Capture the cell that displays the provided text and extract its (X, Y) central coordinate. 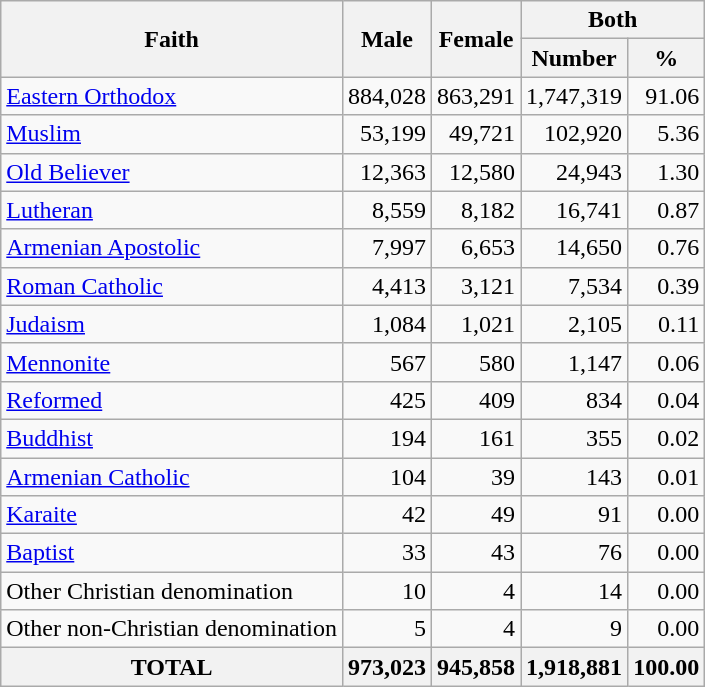
Armenian Apostolic (172, 248)
884,028 (386, 96)
Both (613, 20)
355 (574, 438)
1,084 (386, 324)
Lutheran (172, 210)
5.36 (666, 134)
TOTAL (172, 667)
Other Christian denomination (172, 591)
161 (476, 438)
53,199 (386, 134)
Armenian Catholic (172, 477)
Reformed (172, 400)
43 (476, 553)
6,653 (476, 248)
16,741 (574, 210)
973,023 (386, 667)
834 (574, 400)
567 (386, 362)
Karaite (172, 515)
12,363 (386, 172)
4,413 (386, 286)
% (666, 58)
14 (574, 591)
0.06 (666, 362)
580 (476, 362)
Eastern Orthodox (172, 96)
33 (386, 553)
7,997 (386, 248)
425 (386, 400)
Baptist (172, 553)
76 (574, 553)
Old Believer (172, 172)
143 (574, 477)
945,858 (476, 667)
Mennonite (172, 362)
Roman Catholic (172, 286)
9 (574, 629)
Female (476, 39)
0.87 (666, 210)
0.39 (666, 286)
100.00 (666, 667)
863,291 (476, 96)
1.30 (666, 172)
0.11 (666, 324)
10 (386, 591)
24,943 (574, 172)
Male (386, 39)
39 (476, 477)
3,121 (476, 286)
2,105 (574, 324)
49 (476, 515)
1,021 (476, 324)
102,920 (574, 134)
Number (574, 58)
91 (574, 515)
Other non-Christian denomination (172, 629)
Buddhist (172, 438)
1,147 (574, 362)
5 (386, 629)
409 (476, 400)
Faith (172, 39)
1,747,319 (574, 96)
0.04 (666, 400)
104 (386, 477)
7,534 (574, 286)
Muslim (172, 134)
49,721 (476, 134)
91.06 (666, 96)
0.76 (666, 248)
0.02 (666, 438)
42 (386, 515)
14,650 (574, 248)
0.01 (666, 477)
12,580 (476, 172)
8,559 (386, 210)
1,918,881 (574, 667)
194 (386, 438)
8,182 (476, 210)
Judaism (172, 324)
